Locate the cell with the specified text and output its [X, Y] center coordinate. 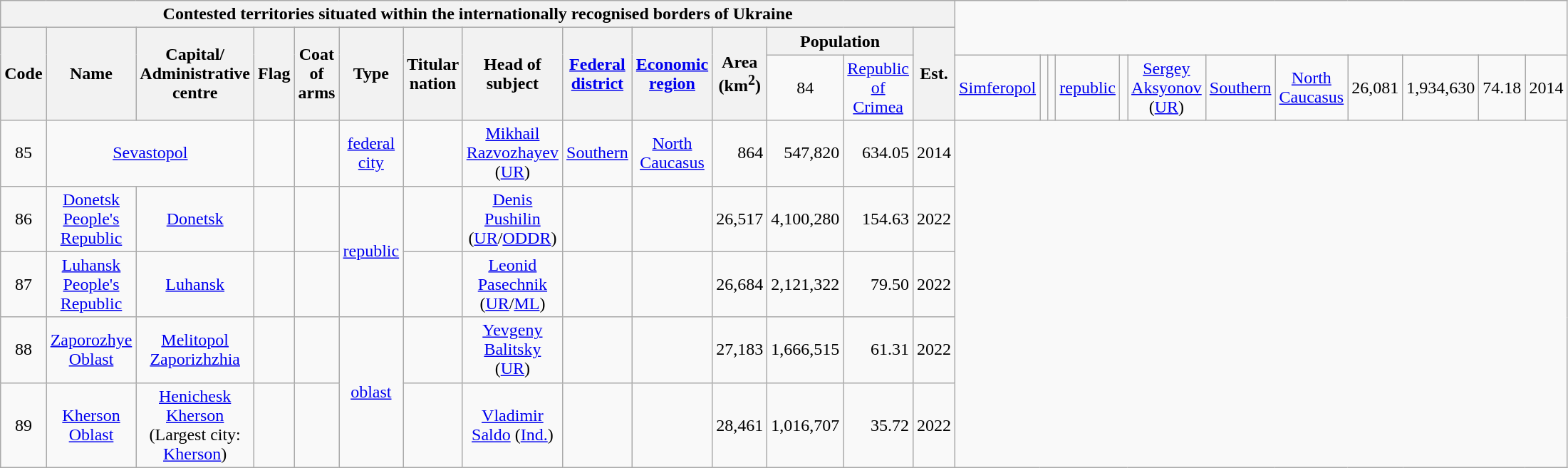
Federal district [598, 74]
Republic of Crimea [878, 88]
79.50 [878, 284]
Vladimir Saldo (Ind.) [512, 425]
Area(km2) [739, 74]
Kherson Oblast [91, 425]
86 [24, 219]
Name [91, 74]
Donetsk People's Republic [91, 219]
864 [739, 153]
Contested territories situated within the internationally recognised borders of Ukraine [478, 14]
Flag [274, 74]
1,016,707 [805, 425]
26,517 [739, 219]
Capital/Administrative centre [195, 74]
Economic region [672, 74]
Type [371, 74]
Sevastopol [150, 153]
88 [24, 350]
Donetsk [195, 219]
Luhansk [195, 284]
Population [841, 41]
Leonid Pasechnik (UR/ML) [512, 284]
Yevgeny Balitsky (UR) [512, 350]
Est. [935, 74]
61.31 [878, 350]
26,684 [739, 284]
Coatof arms [316, 74]
547,820 [805, 153]
Simferopol [997, 88]
Henichesk Kherson (Largest city: Kherson) [195, 425]
89 [24, 425]
oblast [371, 392]
2,121,322 [805, 284]
federal city [371, 153]
Mikhail Razvozhayev (UR) [512, 153]
Zaporozhye Oblast [91, 350]
26,081 [1375, 88]
Melitopol Zaporizhzhia [195, 350]
85 [24, 153]
87 [24, 284]
Titular nation [433, 74]
84 [805, 88]
1,934,630 [1440, 88]
634.05 [878, 153]
4,100,280 [805, 219]
1,666,515 [805, 350]
74.18 [1502, 88]
Code [24, 74]
154.63 [878, 219]
35.72 [878, 425]
28,461 [739, 425]
Head of subject [512, 74]
27,183 [739, 350]
Luhansk People's Republic [91, 284]
Denis Pushilin (UR/ODDR) [512, 219]
Sergey Aksyonov (UR) [1167, 88]
